Pinpoint the cell where the given text exists, returning its (X, Y) midpoint coordinate. 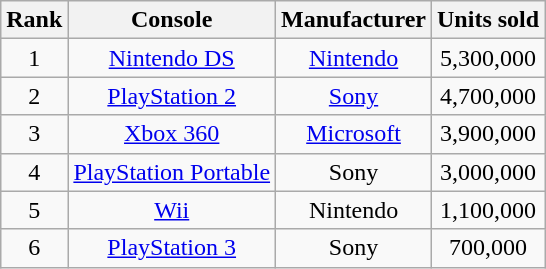
PlayStation 3 (172, 248)
700,000 (488, 248)
Manufacturer (354, 20)
PlayStation Portable (172, 172)
PlayStation 2 (172, 96)
4,700,000 (488, 96)
Nintendo DS (172, 58)
6 (34, 248)
3 (34, 134)
Units sold (488, 20)
Wii (172, 210)
3,900,000 (488, 134)
5 (34, 210)
Console (172, 20)
3,000,000 (488, 172)
5,300,000 (488, 58)
Xbox 360 (172, 134)
1 (34, 58)
4 (34, 172)
2 (34, 96)
1,100,000 (488, 210)
Microsoft (354, 134)
Rank (34, 20)
